Identify which cell holds the provided text, then report its (x, y) central coordinate. 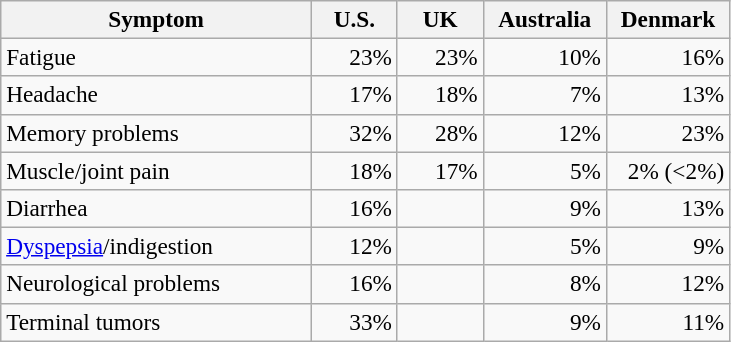
32% (355, 133)
Australia (544, 19)
Symptom (156, 19)
7% (544, 95)
28% (440, 133)
Muscle/joint pain (156, 170)
10% (544, 57)
U.S. (355, 19)
33% (355, 322)
Denmark (668, 19)
11% (668, 322)
Dyspepsia/indigestion (156, 246)
Headache (156, 95)
2% (<2%) (668, 170)
Neurological problems (156, 284)
Fatigue (156, 57)
Memory problems (156, 133)
Terminal tumors (156, 322)
8% (544, 284)
UK (440, 19)
Diarrhea (156, 208)
